Return (x, y) of the center of cell containing provided text 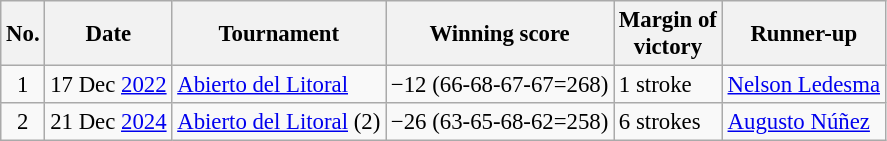
1 (23, 85)
Tournament (279, 34)
1 stroke (668, 85)
Runner-up (804, 34)
Margin ofvictory (668, 34)
Winning score (500, 34)
Augusto Núñez (804, 122)
Nelson Ledesma (804, 85)
21 Dec 2024 (108, 122)
−12 (66-68-67-67=268) (500, 85)
−26 (63-65-68-62=258) (500, 122)
2 (23, 122)
17 Dec 2022 (108, 85)
6 strokes (668, 122)
Abierto del Litoral (279, 85)
No. (23, 34)
Date (108, 34)
Abierto del Litoral (2) (279, 122)
